Pinpoint the cell where the given text exists, returning its [X, Y] midpoint coordinate. 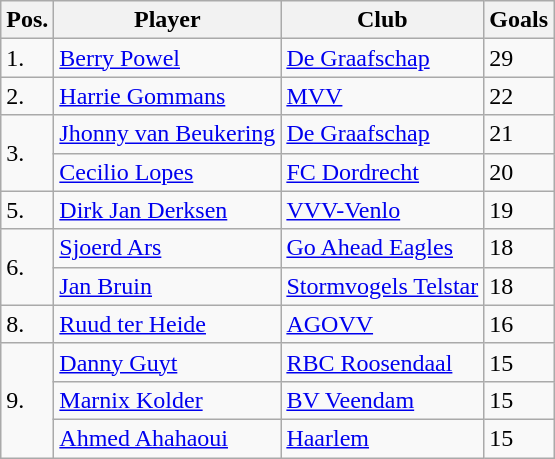
20 [519, 172]
22 [519, 96]
Ahmed Ahahaoui [168, 438]
Ruud ter Heide [168, 324]
8. [28, 324]
Berry Powel [168, 58]
3. [28, 153]
Marnix Kolder [168, 400]
21 [519, 134]
VVV-Venlo [382, 210]
Jan Bruin [168, 286]
16 [519, 324]
19 [519, 210]
5. [28, 210]
AGOVV [382, 324]
MVV [382, 96]
2. [28, 96]
Danny Guyt [168, 362]
Dirk Jan Derksen [168, 210]
BV Veendam [382, 400]
Pos. [28, 20]
9. [28, 400]
29 [519, 58]
FC Dordrecht [382, 172]
Stormvogels Telstar [382, 286]
RBC Roosendaal [382, 362]
Go Ahead Eagles [382, 248]
Jhonny van Beukering [168, 134]
Cecilio Lopes [168, 172]
1. [28, 58]
Club [382, 20]
Haarlem [382, 438]
6. [28, 267]
Player [168, 20]
Harrie Gommans [168, 96]
Sjoerd Ars [168, 248]
Goals [519, 20]
